Pinpoint the cell where the given text exists, returning its [X, Y] midpoint coordinate. 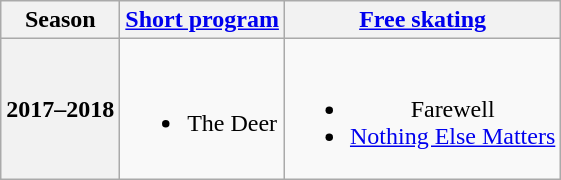
Farewell Nothing Else Matters [422, 109]
The Deer [202, 109]
2017–2018 [60, 109]
Season [60, 20]
Short program [202, 20]
Free skating [422, 20]
